Output the (x, y) coordinate of the center of the cell containing the given text.  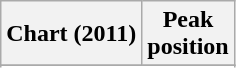
Chart (2011) (72, 34)
Peakposition (188, 34)
